Return [x, y] of the center of cell containing provided text 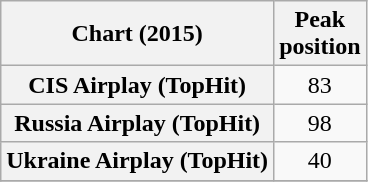
83 [320, 85]
Ukraine Airplay (TopHit) [138, 161]
Russia Airplay (TopHit) [138, 123]
Peakposition [320, 34]
40 [320, 161]
98 [320, 123]
CIS Airplay (TopHit) [138, 85]
Chart (2015) [138, 34]
